From the cell containing the given text, extract its center point as (x, y) coordinate. 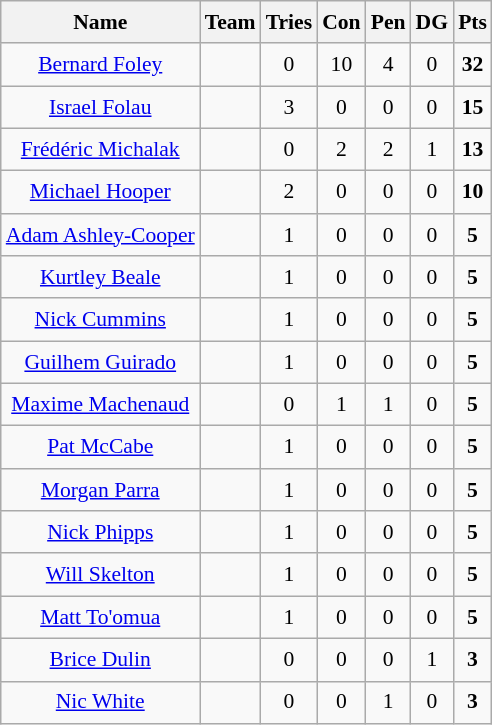
Guilhem Guirado (100, 362)
Team (230, 22)
Pts (472, 22)
Frédéric Michalak (100, 150)
Bernard Foley (100, 66)
Brice Dulin (100, 660)
32 (472, 66)
DG (432, 22)
Tries (289, 22)
Maxime Machenaud (100, 406)
Matt To'omua (100, 618)
13 (472, 150)
4 (388, 66)
Nic White (100, 702)
Nick Cummins (100, 320)
Michael Hooper (100, 192)
Con (342, 22)
Morgan Parra (100, 490)
Israel Folau (100, 108)
Nick Phipps (100, 532)
Name (100, 22)
Will Skelton (100, 576)
Pat McCabe (100, 448)
15 (472, 108)
Pen (388, 22)
Kurtley Beale (100, 278)
Adam Ashley-Cooper (100, 236)
